Return the (X, Y) coordinate for the center point of the cell that contains the specified text.  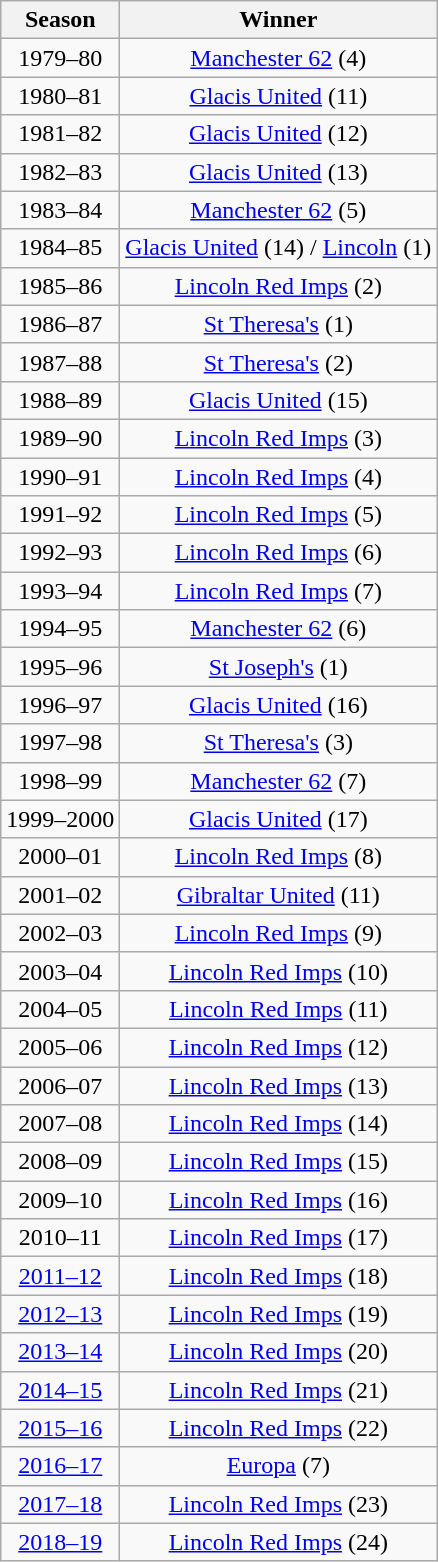
2014–15 (60, 1390)
2010–11 (60, 1238)
Lincoln Red Imps (15) (278, 1162)
2017–18 (60, 1504)
St Joseph's (1) (278, 667)
Lincoln Red Imps (23) (278, 1504)
St Theresa's (3) (278, 743)
Lincoln Red Imps (9) (278, 933)
Lincoln Red Imps (19) (278, 1314)
2012–13 (60, 1314)
St Theresa's (1) (278, 324)
Glacis United (11) (278, 96)
Lincoln Red Imps (8) (278, 857)
Lincoln Red Imps (17) (278, 1238)
Lincoln Red Imps (20) (278, 1352)
2004–05 (60, 1009)
1992–93 (60, 553)
1986–87 (60, 324)
2016–17 (60, 1466)
Lincoln Red Imps (6) (278, 553)
2002–03 (60, 933)
Manchester 62 (5) (278, 210)
Manchester 62 (7) (278, 781)
Lincoln Red Imps (12) (278, 1047)
1998–99 (60, 781)
Lincoln Red Imps (11) (278, 1009)
1990–91 (60, 477)
Lincoln Red Imps (14) (278, 1124)
1983–84 (60, 210)
2003–04 (60, 971)
1988–89 (60, 400)
Lincoln Red Imps (21) (278, 1390)
2013–14 (60, 1352)
1999–2000 (60, 819)
2006–07 (60, 1085)
Lincoln Red Imps (2) (278, 286)
1994–95 (60, 629)
1980–81 (60, 96)
2007–08 (60, 1124)
Glacis United (14) / Lincoln (1) (278, 248)
Lincoln Red Imps (13) (278, 1085)
2009–10 (60, 1200)
2000–01 (60, 857)
Lincoln Red Imps (3) (278, 438)
Lincoln Red Imps (24) (278, 1542)
2001–02 (60, 895)
1995–96 (60, 667)
Lincoln Red Imps (4) (278, 477)
Winner (278, 20)
2008–09 (60, 1162)
Glacis United (17) (278, 819)
Gibraltar United (11) (278, 895)
1993–94 (60, 591)
Glacis United (15) (278, 400)
Lincoln Red Imps (16) (278, 1200)
Glacis United (12) (278, 134)
1989–90 (60, 438)
Season (60, 20)
1987–88 (60, 362)
2005–06 (60, 1047)
St Theresa's (2) (278, 362)
Glacis United (16) (278, 705)
1985–86 (60, 286)
Manchester 62 (4) (278, 58)
Lincoln Red Imps (22) (278, 1428)
Europa (7) (278, 1466)
Lincoln Red Imps (5) (278, 515)
1981–82 (60, 134)
Manchester 62 (6) (278, 629)
2018–19 (60, 1542)
1979–80 (60, 58)
1996–97 (60, 705)
Lincoln Red Imps (10) (278, 971)
Glacis United (13) (278, 172)
1982–83 (60, 172)
1991–92 (60, 515)
2015–16 (60, 1428)
Lincoln Red Imps (18) (278, 1276)
1997–98 (60, 743)
2011–12 (60, 1276)
Lincoln Red Imps (7) (278, 591)
1984–85 (60, 248)
